Find where the given text appears and provide that cell's center as (x, y) coordinate. 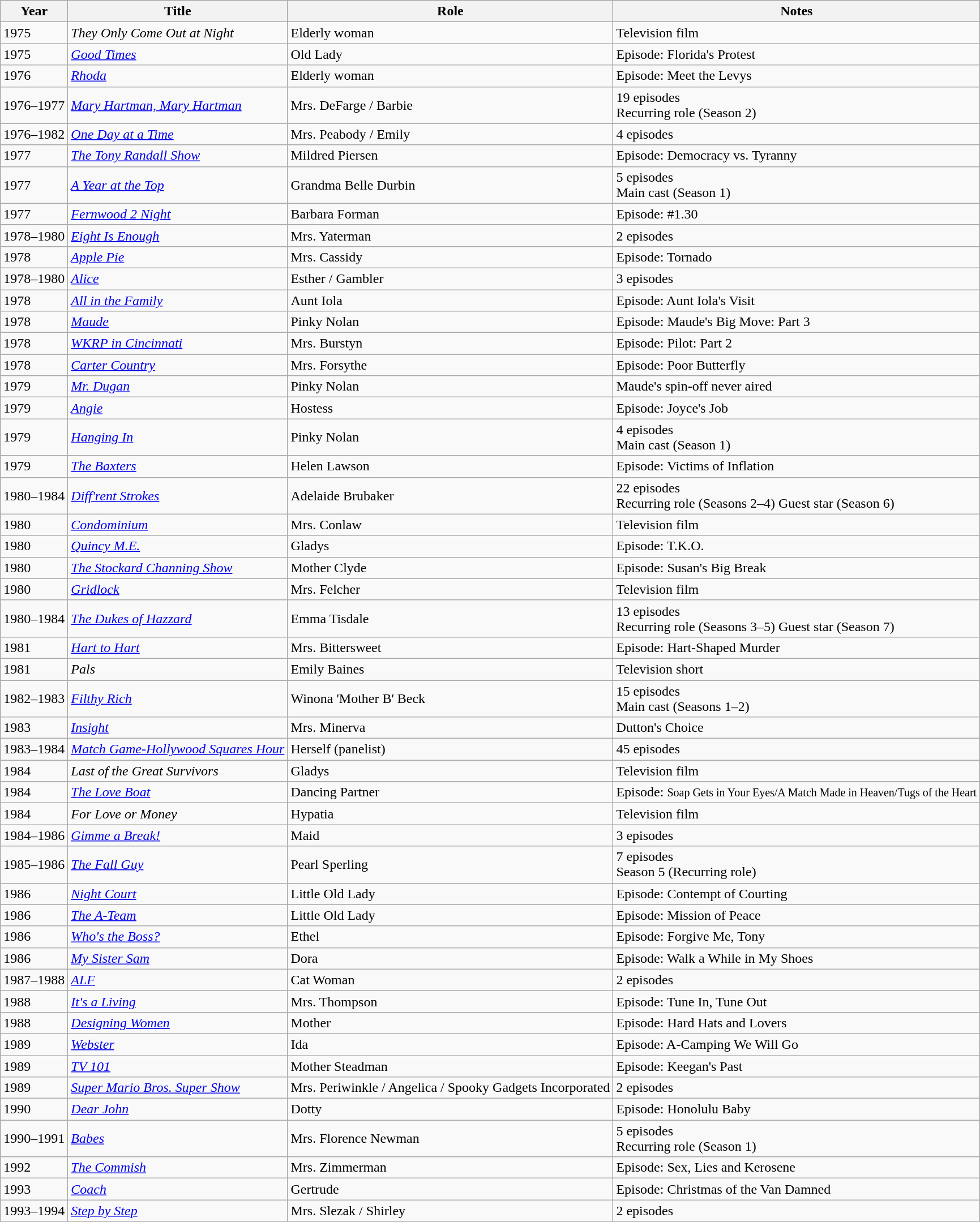
Episode: A-Camping We Will Go (797, 1044)
Hart to Hart (178, 648)
Esther / Gambler (451, 278)
Mrs. Peabody / Emily (451, 134)
Barbara Forman (451, 214)
Dancing Partner (451, 792)
Mother Clyde (451, 568)
Mrs. Felcher (451, 589)
Mr. Dugan (178, 387)
Filthy Rich (178, 698)
The A-Team (178, 915)
Mother (451, 1023)
Dora (451, 958)
Episode: Forgive Me, Tony (797, 937)
5 episodes Main cast (Season 1) (797, 185)
One Day at a Time (178, 134)
Episode: Pilot: Part 2 (797, 344)
1976 (34, 76)
Mildred Piersen (451, 156)
Gertrude (451, 1189)
Episode: Hard Hats and Lovers (797, 1023)
1993 (34, 1189)
1984–1986 (34, 835)
Mrs. Forsythe (451, 365)
1983 (34, 728)
Condominium (178, 525)
Episode: Maude's Big Move: Part 3 (797, 322)
15 episodes Main cast (Seasons 1–2) (797, 698)
Night Court (178, 894)
1985–1986 (34, 865)
The Love Boat (178, 792)
Mrs. Periwinkle / Angelica / Spooky Gadgets Incorporated (451, 1088)
Aunt Iola (451, 301)
Babes (178, 1139)
Episode: Poor Butterfly (797, 365)
Dear John (178, 1109)
45 episodes (797, 749)
Episode: Honolulu Baby (797, 1109)
TV 101 (178, 1066)
1992 (34, 1168)
Maude (178, 322)
1976–1977 (34, 105)
Ida (451, 1044)
Mrs. Conlaw (451, 525)
Adelaide Brubaker (451, 496)
Hanging In (178, 437)
Step by Step (178, 1211)
Episode: Susan's Big Break (797, 568)
Mrs. Slezak / Shirley (451, 1211)
1976–1982 (34, 134)
The Commish (178, 1168)
19 episodes Recurring role (Season 2) (797, 105)
The Tony Randall Show (178, 156)
A Year at the Top (178, 185)
22 episodes Recurring role (Seasons 2–4) Guest star (Season 6) (797, 496)
Emma Tisdale (451, 618)
Mrs. Bittersweet (451, 648)
Notes (797, 11)
Maude's spin-off never aired (797, 387)
Fernwood 2 Night (178, 214)
ALF (178, 980)
Television short (797, 669)
Last of the Great Survivors (178, 771)
Angie (178, 408)
Mrs. Burstyn (451, 344)
1987–1988 (34, 980)
The Fall Guy (178, 865)
Who's the Boss? (178, 937)
Dutton's Choice (797, 728)
Episode: T.K.O. (797, 546)
Apple Pie (178, 257)
The Dukes of Hazzard (178, 618)
Gimme a Break! (178, 835)
Coach (178, 1189)
Ethel (451, 937)
Quincy M.E. (178, 546)
Eight Is Enough (178, 235)
Episode: Tornado (797, 257)
Super Mario Bros. Super Show (178, 1088)
Year (34, 11)
Mary Hartman, Mary Hartman (178, 105)
1990–1991 (34, 1139)
5 episodes Recurring role (Season 1) (797, 1139)
13 episodes Recurring role (Seasons 3–5) Guest star (Season 7) (797, 618)
Pearl Sperling (451, 865)
All in the Family (178, 301)
Helen Lawson (451, 466)
Mrs. Minerva (451, 728)
Pals (178, 669)
The Baxters (178, 466)
Winona 'Mother B' Beck (451, 698)
Designing Women (178, 1023)
Emily Baines (451, 669)
1982–1983 (34, 698)
Episode: Mission of Peace (797, 915)
Dotty (451, 1109)
Alice (178, 278)
It's a Living (178, 1001)
Webster (178, 1044)
Episode: Keegan's Past (797, 1066)
Mrs. Thompson (451, 1001)
Mrs. Florence Newman (451, 1139)
Diff'rent Strokes (178, 496)
Match Game-Hollywood Squares Hour (178, 749)
Title (178, 11)
Cat Woman (451, 980)
Episode: #1.30 (797, 214)
4 episodes Main cast (Season 1) (797, 437)
Good Times (178, 54)
Mrs. Zimmerman (451, 1168)
Episode: Contempt of Courting (797, 894)
Episode: Christmas of the Van Damned (797, 1189)
Episode: Walk a While in My Shoes (797, 958)
Mrs. DeFarge / Barbie (451, 105)
Herself (panelist) (451, 749)
For Love or Money (178, 814)
They Only Come Out at Night (178, 33)
Hostess (451, 408)
The Stockard Channing Show (178, 568)
7 episodes Season 5 (Recurring role) (797, 865)
My Sister Sam (178, 958)
Episode: Hart-Shaped Murder (797, 648)
Role (451, 11)
Mrs. Cassidy (451, 257)
Old Lady (451, 54)
WKRP in Cincinnati (178, 344)
1993–1994 (34, 1211)
Episode: Joyce's Job (797, 408)
Carter Country (178, 365)
4 episodes (797, 134)
Episode: Victims of Inflation (797, 466)
Episode: Soap Gets in Your Eyes/A Match Made in Heaven/Tugs of the Heart (797, 792)
Mother Steadman (451, 1066)
1983–1984 (34, 749)
Episode: Meet the Levys (797, 76)
Mrs. Yaterman (451, 235)
Episode: Aunt Iola's Visit (797, 301)
Insight (178, 728)
Episode: Sex, Lies and Kerosene (797, 1168)
Hypatia (451, 814)
Episode: Florida's Protest (797, 54)
Episode: Democracy vs. Tyranny (797, 156)
Episode: Tune In, Tune Out (797, 1001)
Gridlock (178, 589)
1990 (34, 1109)
Rhoda (178, 76)
Maid (451, 835)
Grandma Belle Durbin (451, 185)
